Determine the (X, Y) coordinate at the center of the cell enclosing the given text.  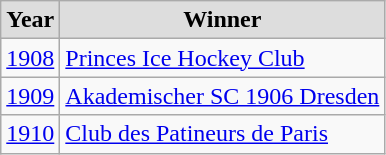
Princes Ice Hockey Club (222, 58)
Club des Patineurs de Paris (222, 134)
Akademischer SC 1906 Dresden (222, 96)
1910 (30, 134)
Winner (222, 20)
1909 (30, 96)
1908 (30, 58)
Year (30, 20)
